Identify which cell holds the provided text, then report its (X, Y) central coordinate. 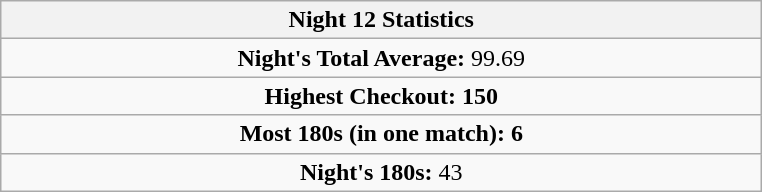
Night's 180s: 43 (382, 172)
Highest Checkout: 150 (382, 96)
Night 12 Statistics (382, 20)
Night's Total Average: 99.69 (382, 58)
Most 180s (in one match): 6 (382, 134)
